Locate the cell with the specified text and output its (X, Y) center coordinate. 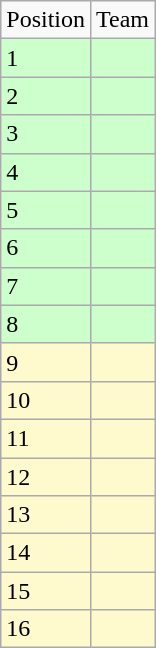
13 (46, 515)
1 (46, 58)
Position (46, 20)
3 (46, 134)
2 (46, 96)
9 (46, 362)
5 (46, 210)
12 (46, 477)
4 (46, 172)
7 (46, 286)
11 (46, 438)
Team (123, 20)
16 (46, 629)
10 (46, 400)
8 (46, 324)
15 (46, 591)
6 (46, 248)
14 (46, 553)
